Find where the given text appears and provide that cell's center as (X, Y) coordinate. 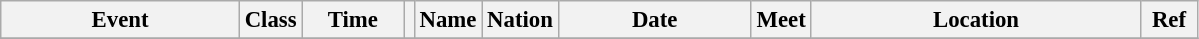
Date (654, 20)
Nation (520, 20)
Class (270, 20)
Time (353, 20)
Location (976, 20)
Meet (781, 20)
Ref (1169, 20)
Name (448, 20)
Event (120, 20)
